Pinpoint the cell where the given text exists, returning its [x, y] midpoint coordinate. 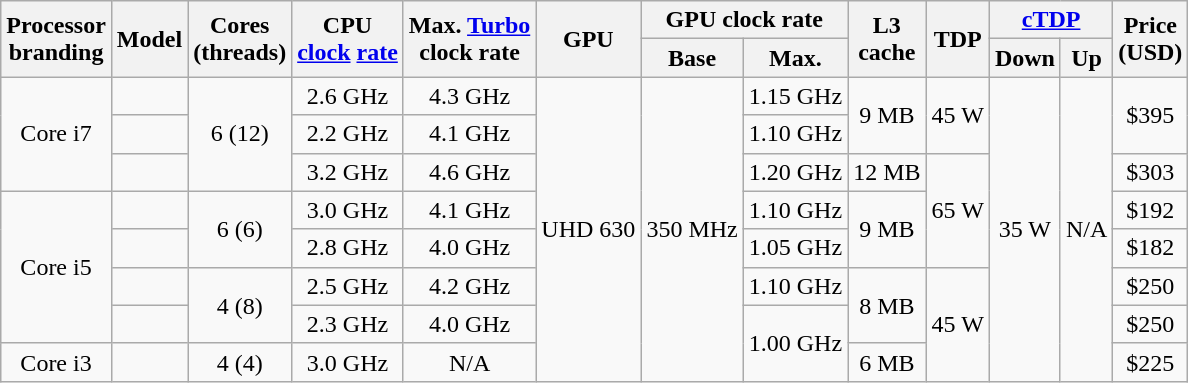
6 (6) [240, 229]
UHD 630 [588, 229]
1.00 GHz [795, 343]
4 (4) [240, 362]
GPU clock rate [744, 20]
35 W [1024, 229]
Price(USD) [1150, 39]
2.2 GHz [348, 134]
2.6 GHz [348, 96]
$225 [1150, 362]
Max. Turboclock rate [469, 39]
$395 [1150, 115]
6 MB [887, 362]
1.20 GHz [795, 172]
4.3 GHz [469, 96]
Processorbranding [56, 39]
$182 [1150, 248]
1.15 GHz [795, 96]
4.6 GHz [469, 172]
Core i7 [56, 134]
CPUclock rate [348, 39]
$303 [1150, 172]
8 MB [887, 305]
Max. [795, 58]
Cores(threads) [240, 39]
Up [1086, 58]
4 (8) [240, 305]
L3cache [887, 39]
6 (12) [240, 134]
2.5 GHz [348, 286]
TDP [958, 39]
$192 [1150, 210]
350 MHz [692, 229]
GPU [588, 39]
12 MB [887, 172]
Core i5 [56, 267]
2.3 GHz [348, 324]
4.2 GHz [469, 286]
2.8 GHz [348, 248]
3.2 GHz [348, 172]
Down [1024, 58]
cTDP [1050, 20]
1.05 GHz [795, 248]
Model [149, 39]
65 W [958, 210]
Core i3 [56, 362]
Base [692, 58]
